From the cell containing the given text, extract its center point as (X, Y) coordinate. 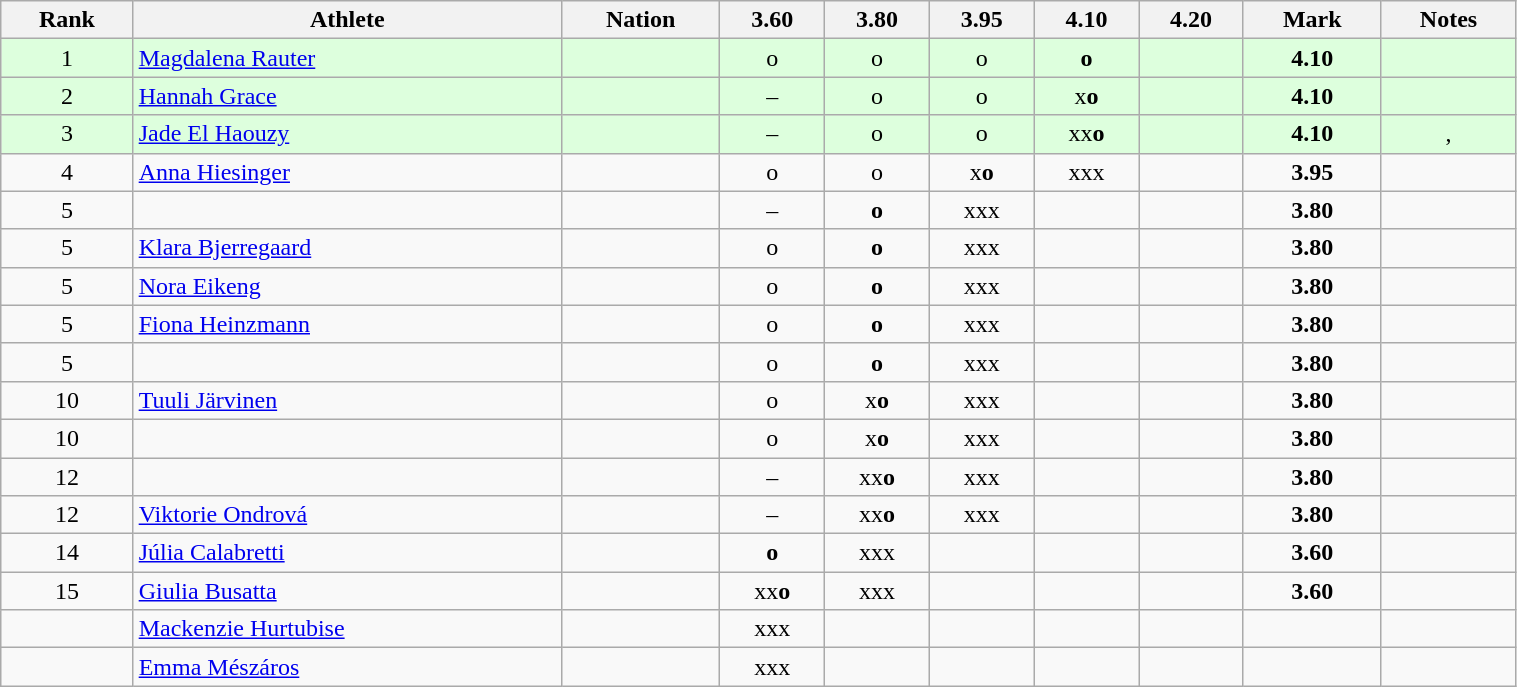
Viktorie Ondrová (347, 515)
Mackenzie Hurtubise (347, 629)
Rank (67, 20)
Tuuli Järvinen (347, 400)
Jade El Haouzy (347, 134)
Nora Eikeng (347, 286)
Hannah Grace (347, 96)
Notes (1448, 20)
Klara Bjerregaard (347, 248)
Anna Hiesinger (347, 172)
2 (67, 96)
Fiona Heinzmann (347, 324)
15 (67, 591)
4 (67, 172)
Mark (1312, 20)
3 (67, 134)
1 (67, 58)
14 (67, 553)
Emma Mészáros (347, 667)
4.20 (1192, 20)
Athlete (347, 20)
Júlia Calabretti (347, 553)
Giulia Busatta (347, 591)
, (1448, 134)
Magdalena Rauter (347, 58)
Nation (640, 20)
